Determine the [X, Y] coordinate at the center of the cell enclosing the given text.  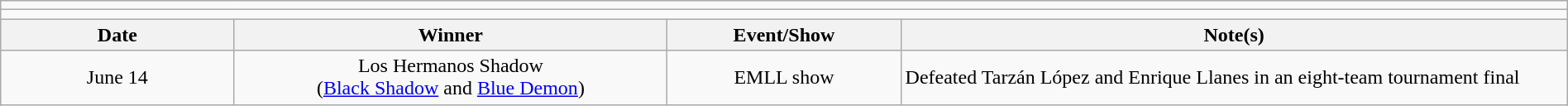
Note(s) [1234, 35]
Winner [451, 35]
Date [117, 35]
June 14 [117, 78]
Defeated Tarzán López and Enrique Llanes in an eight-team tournament final [1234, 78]
Los Hermanos Shadow(Black Shadow and Blue Demon) [451, 78]
Event/Show [784, 35]
EMLL show [784, 78]
